Detect which cell encompasses the target text, then output its [x, y] center coordinate. 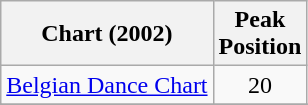
20 [260, 85]
Chart (2002) [107, 34]
Belgian Dance Chart [107, 85]
PeakPosition [260, 34]
